Scan for the cell matching the given text and deliver its (X, Y) coordinate at center. 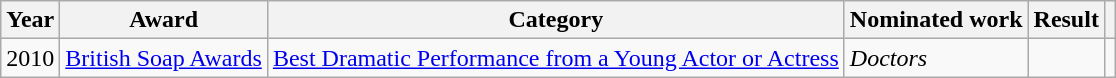
Best Dramatic Performance from a Young Actor or Actress (556, 58)
British Soap Awards (164, 58)
Year (30, 20)
Nominated work (936, 20)
Doctors (936, 58)
Award (164, 20)
Result (1066, 20)
2010 (30, 58)
Category (556, 20)
